Identify which cell holds the provided text, then report its [x, y] central coordinate. 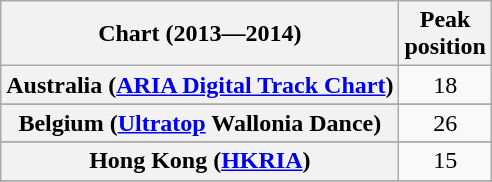
Belgium (Ultratop Wallonia Dance) [200, 123]
26 [445, 123]
Hong Kong (HKRIA) [200, 161]
Australia (ARIA Digital Track Chart) [200, 85]
15 [445, 161]
Peakposition [445, 34]
Chart (2013—2014) [200, 34]
18 [445, 85]
